Scan for the cell matching the given text and deliver its (x, y) coordinate at center. 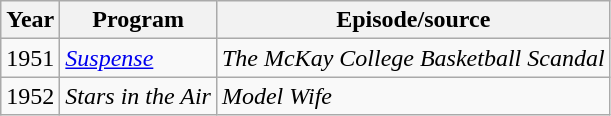
Episode/source (413, 20)
1951 (30, 58)
Year (30, 20)
Suspense (138, 58)
The McKay College Basketball Scandal (413, 58)
Stars in the Air (138, 96)
Program (138, 20)
1952 (30, 96)
Model Wife (413, 96)
